For the text-containing cell, return its midpoint in (X, Y) coordinate format. 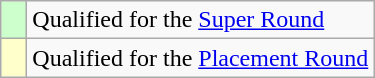
Qualified for the Super Round (200, 20)
Qualified for the Placement Round (200, 58)
